Extract the [x, y] coordinate from the center of the cell holding the provided text.  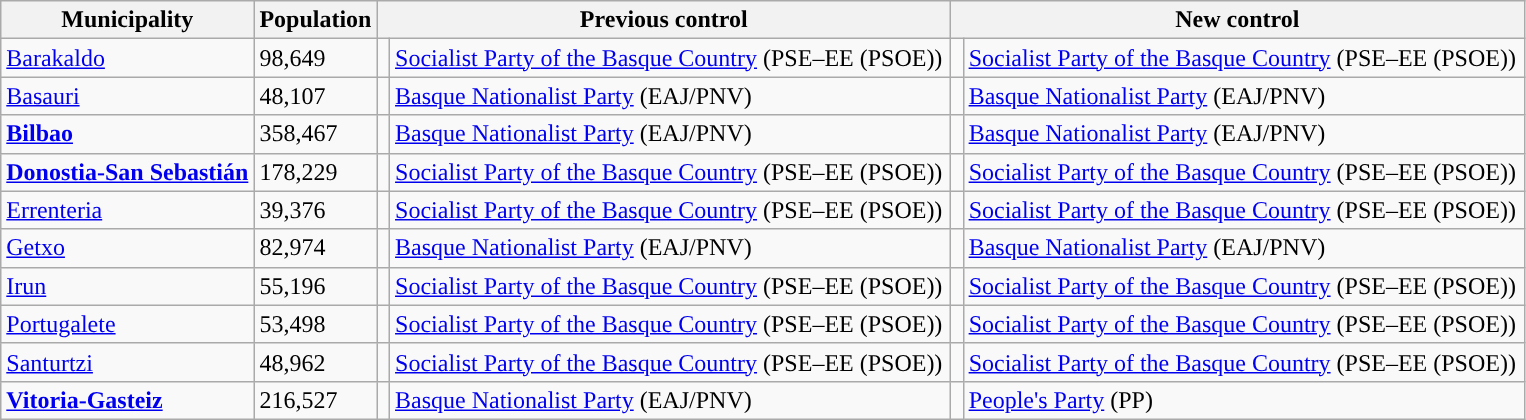
People's Party (PP) [1244, 400]
Vitoria-Gasteiz [128, 400]
Population [316, 20]
53,498 [316, 324]
Portugalete [128, 324]
48,962 [316, 362]
Municipality [128, 20]
98,649 [316, 58]
Donostia-San Sebastián [128, 172]
Bilbao [128, 134]
216,527 [316, 400]
Errenteria [128, 210]
358,467 [316, 134]
New control [1238, 20]
Santurtzi [128, 362]
39,376 [316, 210]
Previous control [664, 20]
48,107 [316, 96]
178,229 [316, 172]
Basauri [128, 96]
Getxo [128, 248]
Barakaldo [128, 58]
55,196 [316, 286]
82,974 [316, 248]
Irun [128, 286]
